Capture the cell that displays the provided text and extract its (X, Y) central coordinate. 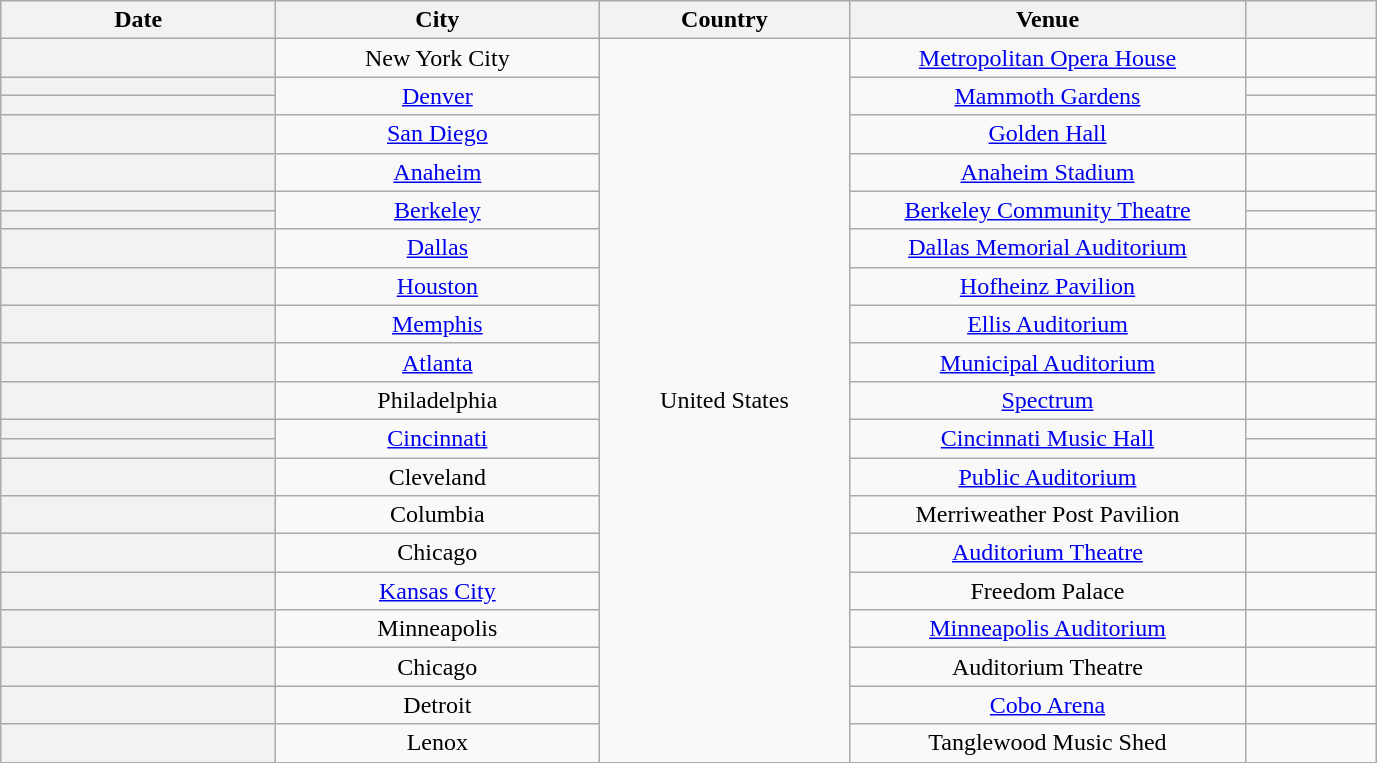
Public Auditorium (1048, 477)
Berkeley (438, 210)
United States (724, 400)
Detroit (438, 705)
Minneapolis (438, 629)
Municipal Auditorium (1048, 362)
Cobo Arena (1048, 705)
Dallas (438, 248)
Columbia (438, 515)
Venue (1048, 20)
Cincinnati Music Hall (1048, 438)
New York City (438, 58)
Ellis Auditorium (1048, 324)
Hofheinz Pavilion (1048, 286)
Golden Hall (1048, 134)
Cleveland (438, 477)
Mammoth Gardens (1048, 96)
Kansas City (438, 591)
Spectrum (1048, 400)
Cincinnati (438, 438)
Date (138, 20)
Tanglewood Music Shed (1048, 743)
Metropolitan Opera House (1048, 58)
Philadelphia (438, 400)
Anaheim (438, 172)
Anaheim Stadium (1048, 172)
Denver (438, 96)
Atlanta (438, 362)
Country (724, 20)
Minneapolis Auditorium (1048, 629)
Merriweather Post Pavilion (1048, 515)
Lenox (438, 743)
Dallas Memorial Auditorium (1048, 248)
Berkeley Community Theatre (1048, 210)
San Diego (438, 134)
Freedom Palace (1048, 591)
Houston (438, 286)
Memphis (438, 324)
City (438, 20)
